Capture the cell that displays the provided text and extract its [X, Y] central coordinate. 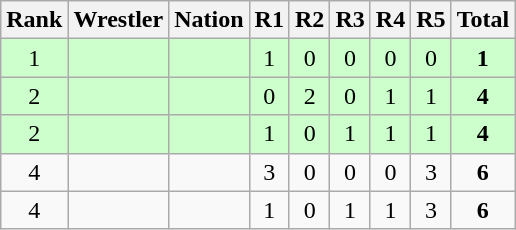
R1 [269, 20]
Rank [34, 20]
Total [483, 20]
R3 [350, 20]
R4 [390, 20]
Wrestler [118, 20]
R2 [309, 20]
Nation [209, 20]
R5 [431, 20]
